Provide the (X, Y) coordinate of the cell's center where the given text is located.  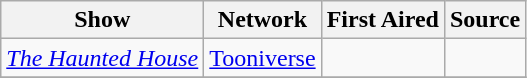
Network (262, 20)
The Haunted House (102, 58)
Source (484, 20)
Show (102, 20)
First Aired (382, 20)
Tooniverse (262, 58)
